Detect which cell encompasses the target text, then output its (X, Y) center coordinate. 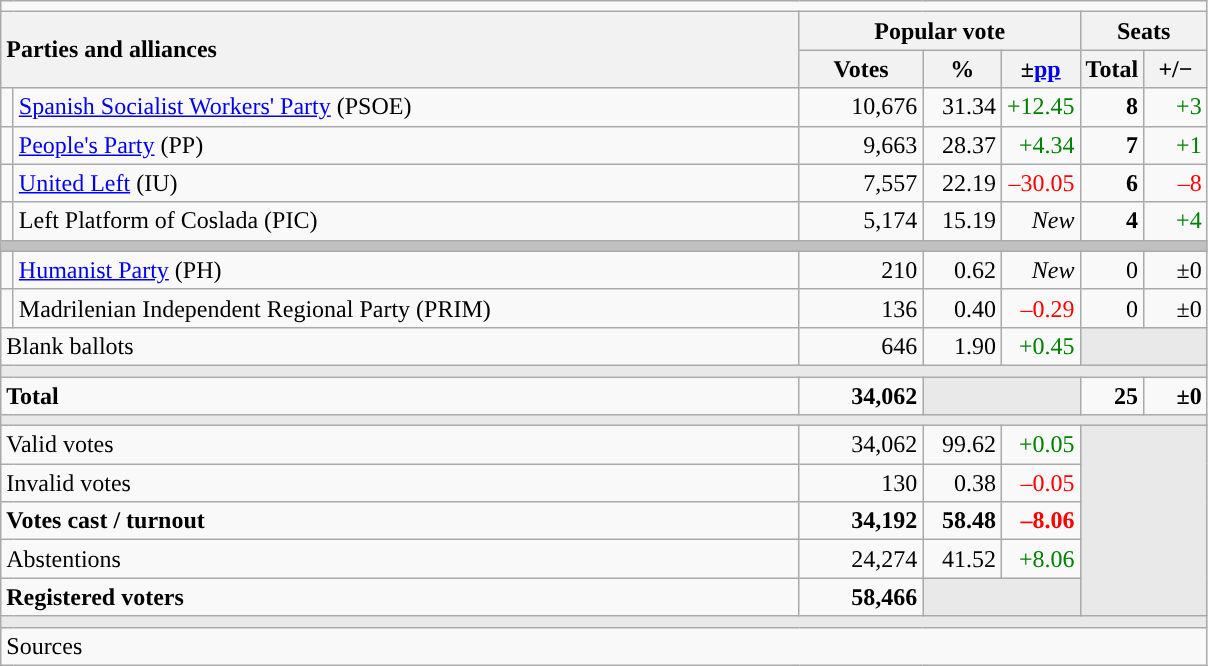
7 (1112, 145)
Valid votes (400, 445)
15.19 (962, 221)
+0.05 (1040, 445)
136 (861, 308)
–0.05 (1040, 483)
Invalid votes (400, 483)
Humanist Party (PH) (406, 270)
United Left (IU) (406, 183)
58.48 (962, 521)
1.90 (962, 346)
41.52 (962, 559)
+0.45 (1040, 346)
Blank ballots (400, 346)
+12.45 (1040, 107)
24,274 (861, 559)
Parties and alliances (400, 50)
+4.34 (1040, 145)
Votes cast / turnout (400, 521)
210 (861, 270)
Votes (861, 69)
–8 (1176, 183)
5,174 (861, 221)
–8.06 (1040, 521)
Madrilenian Independent Regional Party (PRIM) (406, 308)
Spanish Socialist Workers' Party (PSOE) (406, 107)
6 (1112, 183)
People's Party (PP) (406, 145)
Registered voters (400, 597)
28.37 (962, 145)
0.62 (962, 270)
±pp (1040, 69)
0.38 (962, 483)
58,466 (861, 597)
9,663 (861, 145)
+4 (1176, 221)
+3 (1176, 107)
+/− (1176, 69)
646 (861, 346)
+8.06 (1040, 559)
–30.05 (1040, 183)
–0.29 (1040, 308)
4 (1112, 221)
Sources (604, 646)
25 (1112, 395)
Abstentions (400, 559)
7,557 (861, 183)
0.40 (962, 308)
31.34 (962, 107)
130 (861, 483)
10,676 (861, 107)
99.62 (962, 445)
% (962, 69)
34,192 (861, 521)
Popular vote (940, 31)
+1 (1176, 145)
8 (1112, 107)
Left Platform of Coslada (PIC) (406, 221)
22.19 (962, 183)
Seats (1144, 31)
